Return (X, Y) of the center of cell containing provided text 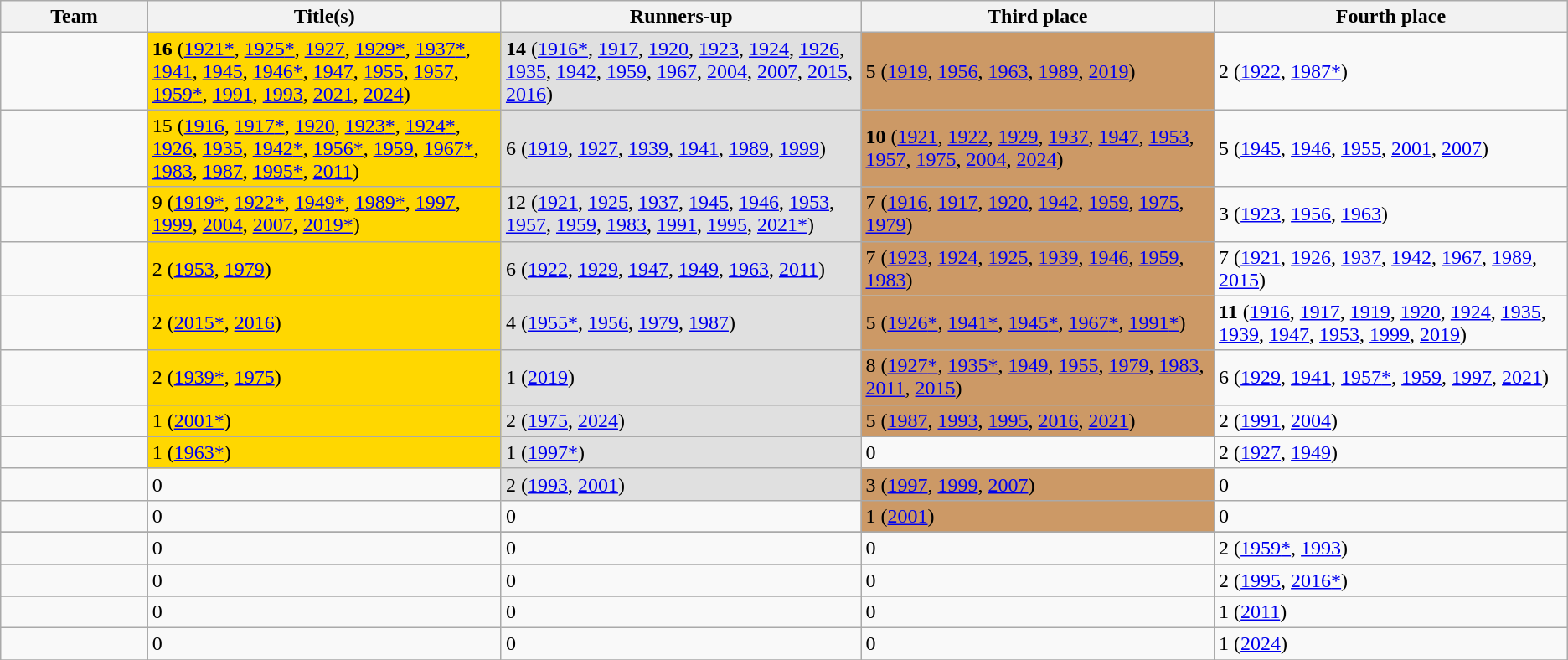
5 (1945, 1946, 1955, 2001, 2007) (1391, 148)
2 (1959*, 1993) (1391, 548)
15 (1916, 1917*, 1920, 1923*, 1924*, 1926, 1935, 1942*, 1956*, 1959, 1967*, 1983, 1987, 1995*, 2011) (324, 148)
2 (1993, 2001) (681, 484)
4 (1955*, 1956, 1979, 1987) (681, 323)
2 (1975, 2024) (681, 420)
Fourth place (1391, 17)
6 (1929, 1941, 1957*, 1959, 1997, 2021) (1391, 377)
6 (1919, 1927, 1939, 1941, 1989, 1999) (681, 148)
1 (2011) (1391, 612)
10 (1921, 1922, 1929, 1937, 1947, 1953, 1957, 1975, 2004, 2024) (1038, 148)
6 (1922, 1929, 1947, 1949, 1963, 2011) (681, 268)
7 (1923, 1924, 1925, 1939, 1946, 1959, 1983) (1038, 268)
2 (1995, 2016*) (1391, 580)
5 (1926*, 1941*, 1945*, 1967*, 1991*) (1038, 323)
9 (1919*, 1922*, 1949*, 1989*, 1997, 1999, 2004, 2007, 2019*) (324, 214)
8 (1927*, 1935*, 1949, 1955, 1979, 1983, 2011, 2015) (1038, 377)
Title(s) (324, 17)
2 (1953, 1979) (324, 268)
3 (1923, 1956, 1963) (1391, 214)
5 (1987, 1993, 1995, 2016, 2021) (1038, 420)
2 (1927, 1949) (1391, 452)
1 (1997*) (681, 452)
Team (74, 17)
2 (1939*, 1975) (324, 377)
2 (2015*, 2016) (324, 323)
16 (1921*, 1925*, 1927, 1929*, 1937*, 1941, 1945, 1946*, 1947, 1955, 1957, 1959*, 1991, 1993, 2021, 2024) (324, 71)
7 (1916, 1917, 1920, 1942, 1959, 1975, 1979) (1038, 214)
Runners-up (681, 17)
14 (1916*, 1917, 1920, 1923, 1924, 1926, 1935, 1942, 1959, 1967, 2004, 2007, 2015, 2016) (681, 71)
11 (1916, 1917, 1919, 1920, 1924, 1935, 1939, 1947, 1953, 1999, 2019) (1391, 323)
2 (1922, 1987*) (1391, 71)
1 (2001*) (324, 420)
3 (1997, 1999, 2007) (1038, 484)
12 (1921, 1925, 1937, 1945, 1946, 1953, 1957, 1959, 1983, 1991, 1995, 2021*) (681, 214)
Third place (1038, 17)
1 (1963*) (324, 452)
5 (1919, 1956, 1963, 1989, 2019) (1038, 71)
2 (1991, 2004) (1391, 420)
7 (1921, 1926, 1937, 1942, 1967, 1989, 2015) (1391, 268)
1 (2001) (1038, 516)
1 (2019) (681, 377)
1 (2024) (1391, 644)
